Pinpoint the cell where the given text exists, returning its (X, Y) midpoint coordinate. 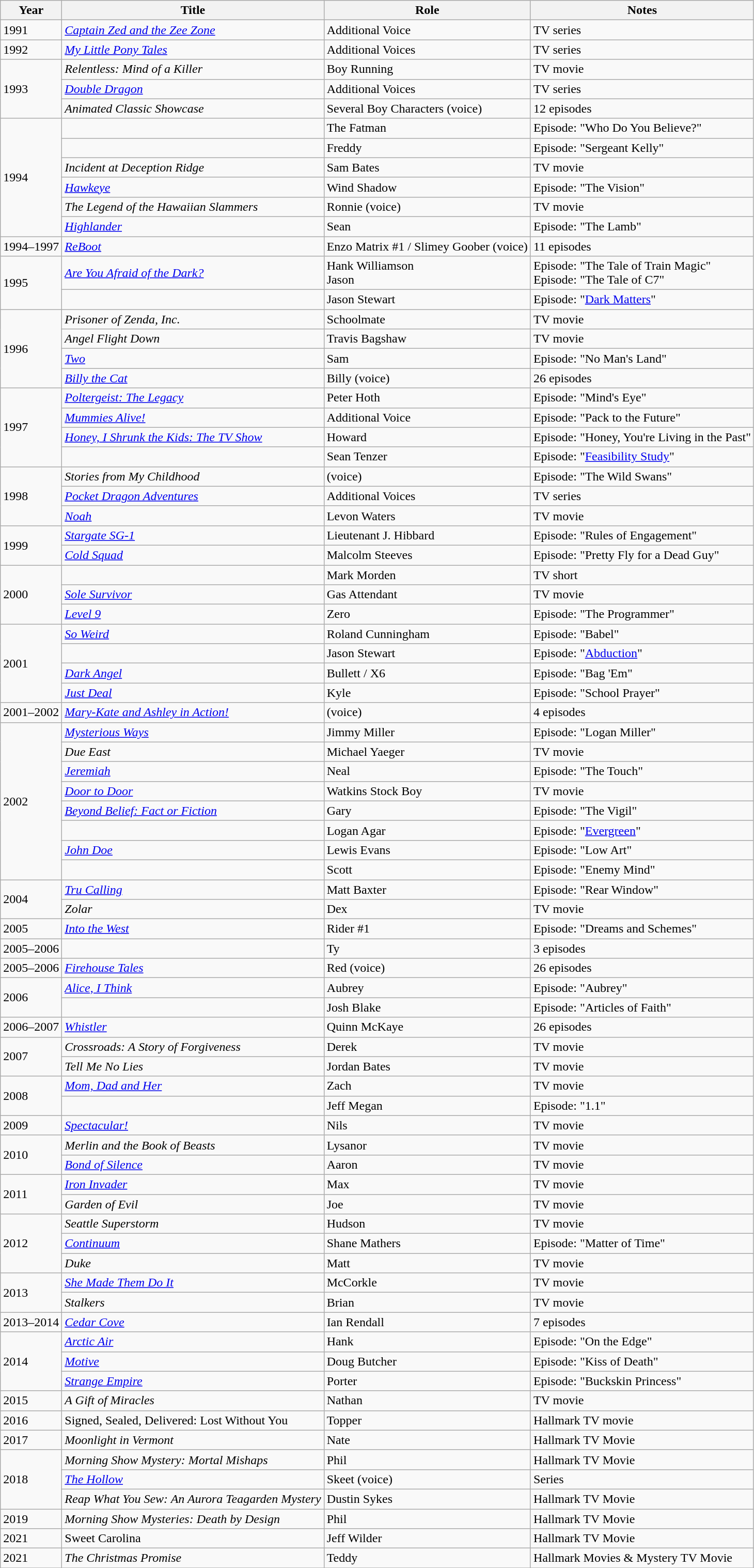
2011 (31, 1194)
Jeff Wilder (427, 1539)
The Hollow (193, 1479)
Episode: "Low Art" (642, 850)
Levon Waters (427, 516)
Episode: "Dark Matters" (642, 300)
Relentless: Mind of a Killer (193, 69)
Just Deal (193, 693)
Episode: "The Vision" (642, 187)
Aaron (427, 1165)
Several Boy Characters (voice) (427, 108)
Ian Rendall (427, 1322)
1991 (31, 30)
Hudson (427, 1224)
Teddy (427, 1558)
McCorkle (427, 1283)
11 episodes (642, 246)
4 episodes (642, 712)
7 episodes (642, 1322)
Episode: "The Lamb" (642, 226)
Episode: "Kiss of Death" (642, 1361)
2015 (31, 1401)
Mary-Kate and Ashley in Action! (193, 712)
Boy Running (427, 69)
So Weird (193, 634)
Animated Classic Showcase (193, 108)
Merlin and the Book of Beasts (193, 1145)
Josh Blake (427, 1007)
Sam Bates (427, 167)
A Gift of Miracles (193, 1401)
Dark Angel (193, 673)
Topper (427, 1420)
Howard (427, 437)
Michael Yaeger (427, 752)
2014 (31, 1361)
Episode: "Bag 'Em" (642, 673)
Jordan Bates (427, 1066)
1996 (31, 349)
Year (31, 10)
Duke (193, 1263)
Red (voice) (427, 968)
Poltergeist: The Legacy (193, 398)
Aubrey (427, 988)
Wind Shadow (427, 187)
Episode: "Enemy Mind" (642, 870)
Episode: "Sergeant Kelly" (642, 148)
Honey, I Shrunk the Kids: The TV Show (193, 437)
Episode: "Mind's Eye" (642, 398)
3 episodes (642, 949)
2001 (31, 663)
Stories from My Childhood (193, 476)
Episode: "Honey, You're Living in the Past" (642, 437)
Episode: "On the Edge" (642, 1342)
Episode: "Babel" (642, 634)
Porter (427, 1381)
Jeremiah (193, 771)
Episode: "Rear Window" (642, 889)
Strange Empire (193, 1381)
Neal (427, 771)
Watkins Stock Boy (427, 791)
Motive (193, 1361)
2004 (31, 899)
Episode: "Evergreen" (642, 830)
Malcolm Steeves (427, 555)
Nate (427, 1440)
Gary (427, 811)
Ty (427, 949)
Episode: "Articles of Faith" (642, 1007)
Dex (427, 909)
Jimmy Miller (427, 732)
Iron Invader (193, 1184)
Captain Zed and the Zee Zone (193, 30)
Morning Show Mysteries: Death by Design (193, 1518)
Lysanor (427, 1145)
Episode: "Dreams and Schemes" (642, 929)
Nils (427, 1125)
Matt (427, 1263)
2012 (31, 1244)
2001–2002 (31, 712)
Hallmark TV movie (642, 1420)
Derek (427, 1047)
Travis Bagshaw (427, 339)
TV short (642, 575)
Incident at Deception Ridge (193, 167)
Double Dragon (193, 89)
Tru Calling (193, 889)
2006 (31, 998)
Cold Squad (193, 555)
Max (427, 1184)
Sean Tenzer (427, 457)
Sean (427, 226)
2018 (31, 1479)
Hank WilliamsonJason (427, 273)
Brian (427, 1302)
Enzo Matrix #1 / Slimey Goober (voice) (427, 246)
Sole Survivor (193, 595)
Nathan (427, 1401)
Door to Door (193, 791)
2005 (31, 929)
2017 (31, 1440)
Morning Show Mystery: Mortal Mishaps (193, 1460)
Matt Baxter (427, 889)
Peter Hoth (427, 398)
Episode: "The Vigil" (642, 811)
2016 (31, 1420)
Noah (193, 516)
Episode: "Logan Miller" (642, 732)
Episode: "Matter of Time" (642, 1244)
Episode: "Who Do You Believe?" (642, 128)
2013–2014 (31, 1322)
Reap What You Sew: An Aurora Teagarden Mystery (193, 1499)
1995 (31, 283)
2006–2007 (31, 1027)
Hallmark Movies & Mystery TV Movie (642, 1558)
Hawkeye (193, 187)
Ronnie (voice) (427, 207)
Level 9 (193, 614)
Rider #1 (427, 929)
Zolar (193, 909)
ReBoot (193, 246)
1994 (31, 177)
Scott (427, 870)
Mummies Alive! (193, 417)
2002 (31, 801)
Episode: "Feasibility Study" (642, 457)
Kyle (427, 693)
Jeff Megan (427, 1106)
12 episodes (642, 108)
Continuum (193, 1244)
2008 (31, 1096)
1994–1997 (31, 246)
Joe (427, 1204)
1999 (31, 545)
Episode: "Buckskin Princess" (642, 1381)
Freddy (427, 148)
Stargate SG-1 (193, 535)
Mark Morden (427, 575)
Pocket Dragon Adventures (193, 496)
Episode: "Rules of Engagement" (642, 535)
She Made Them Do It (193, 1283)
Billy the Cat (193, 378)
Episode: "The Programmer" (642, 614)
Spectacular! (193, 1125)
2019 (31, 1518)
Zero (427, 614)
Sweet Carolina (193, 1539)
Gas Attendant (427, 595)
John Doe (193, 850)
Episode: "The Wild Swans" (642, 476)
1998 (31, 496)
Mysterious Ways (193, 732)
Logan Agar (427, 830)
Episode: "Pack to the Future" (642, 417)
Angel Flight Down (193, 339)
Sam (427, 359)
Lewis Evans (427, 850)
Roland Cunningham (427, 634)
The Christmas Promise (193, 1558)
Title (193, 10)
Episode: "1.1" (642, 1106)
Into the West (193, 929)
2009 (31, 1125)
Highlander (193, 226)
Zach (427, 1086)
Shane Mathers (427, 1244)
Arctic Air (193, 1342)
Role (427, 10)
Skeet (voice) (427, 1479)
Episode: "No Man's Land" (642, 359)
Lieutenant J. Hibbard (427, 535)
2010 (31, 1155)
1993 (31, 89)
Notes (642, 10)
Crossroads: A Story of Forgiveness (193, 1047)
Moonlight in Vermont (193, 1440)
Are You Afraid of the Dark? (193, 273)
Seattle Superstorm (193, 1224)
Bullett / X6 (427, 673)
Schoolmate (427, 319)
Beyond Belief: Fact or Fiction (193, 811)
Alice, I Think (193, 988)
Firehouse Tales (193, 968)
Whistler (193, 1027)
Dustin Sykes (427, 1499)
Episode: "Pretty Fly for a Dead Guy" (642, 555)
2013 (31, 1293)
The Fatman (427, 128)
Billy (voice) (427, 378)
Bond of Silence (193, 1165)
Signed, Sealed, Delivered: Lost Without You (193, 1420)
My Little Pony Tales (193, 50)
Two (193, 359)
Hank (427, 1342)
Episode: "The Touch" (642, 771)
Tell Me No Lies (193, 1066)
Cedar Cove (193, 1322)
1992 (31, 50)
Episode: "The Tale of Train Magic"Episode: "The Tale of C7" (642, 273)
Episode: "Aubrey" (642, 988)
Due East (193, 752)
2000 (31, 595)
Episode: "School Prayer" (642, 693)
1997 (31, 427)
Episode: "Abduction" (642, 654)
2007 (31, 1057)
The Legend of the Hawaiian Slammers (193, 207)
Garden of Evil (193, 1204)
Mom, Dad and Her (193, 1086)
Series (642, 1479)
Prisoner of Zenda, Inc. (193, 319)
Stalkers (193, 1302)
Doug Butcher (427, 1361)
Quinn McKaye (427, 1027)
